Detect which cell encompasses the target text, then output its [x, y] center coordinate. 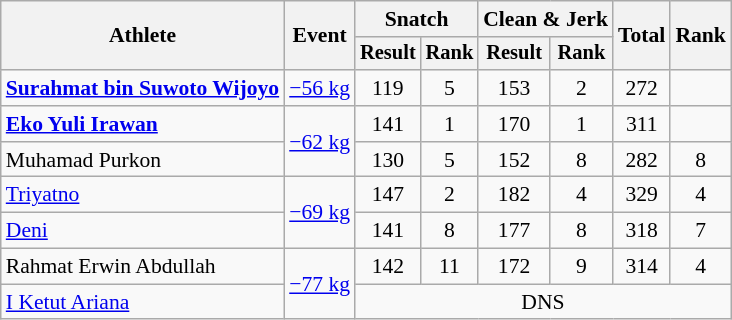
11 [450, 267]
318 [642, 231]
282 [642, 160]
311 [642, 124]
Deni [142, 231]
182 [514, 195]
−56 kg [320, 88]
329 [642, 195]
Clean & Jerk [546, 19]
−62 kg [320, 142]
Eko Yuli Irawan [142, 124]
−69 kg [320, 212]
Athlete [142, 36]
Triyatno [142, 195]
130 [388, 160]
Total [642, 36]
7 [700, 231]
I Ketut Ariana [142, 302]
Rahmat Erwin Abdullah [142, 267]
272 [642, 88]
9 [582, 267]
Muhamad Purkon [142, 160]
172 [514, 267]
170 [514, 124]
119 [388, 88]
177 [514, 231]
314 [642, 267]
Snatch [416, 19]
DNS [543, 302]
−77 kg [320, 284]
152 [514, 160]
147 [388, 195]
142 [388, 267]
153 [514, 88]
Surahmat bin Suwoto Wijoyo [142, 88]
Event [320, 36]
